Return the [X, Y] coordinate for the center point of the cell that contains the specified text.  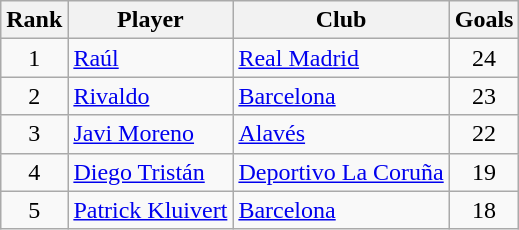
1 [34, 58]
2 [34, 96]
23 [484, 96]
Javi Moreno [150, 134]
Club [341, 20]
22 [484, 134]
Patrick Kluivert [150, 210]
Player [150, 20]
5 [34, 210]
18 [484, 210]
Rank [34, 20]
4 [34, 172]
Raúl [150, 58]
Goals [484, 20]
3 [34, 134]
Real Madrid [341, 58]
Alavés [341, 134]
24 [484, 58]
19 [484, 172]
Deportivo La Coruña [341, 172]
Rivaldo [150, 96]
Diego Tristán [150, 172]
